From the cell containing the given text, extract its center point as [x, y] coordinate. 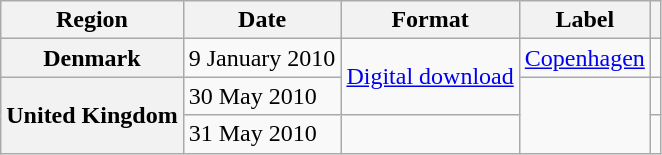
Denmark [92, 58]
Date [262, 20]
Digital download [430, 77]
Format [430, 20]
9 January 2010 [262, 58]
31 May 2010 [262, 134]
30 May 2010 [262, 96]
Label [584, 20]
Region [92, 20]
Copenhagen [584, 58]
United Kingdom [92, 115]
